Locate the cell with the specified text and output its (X, Y) center coordinate. 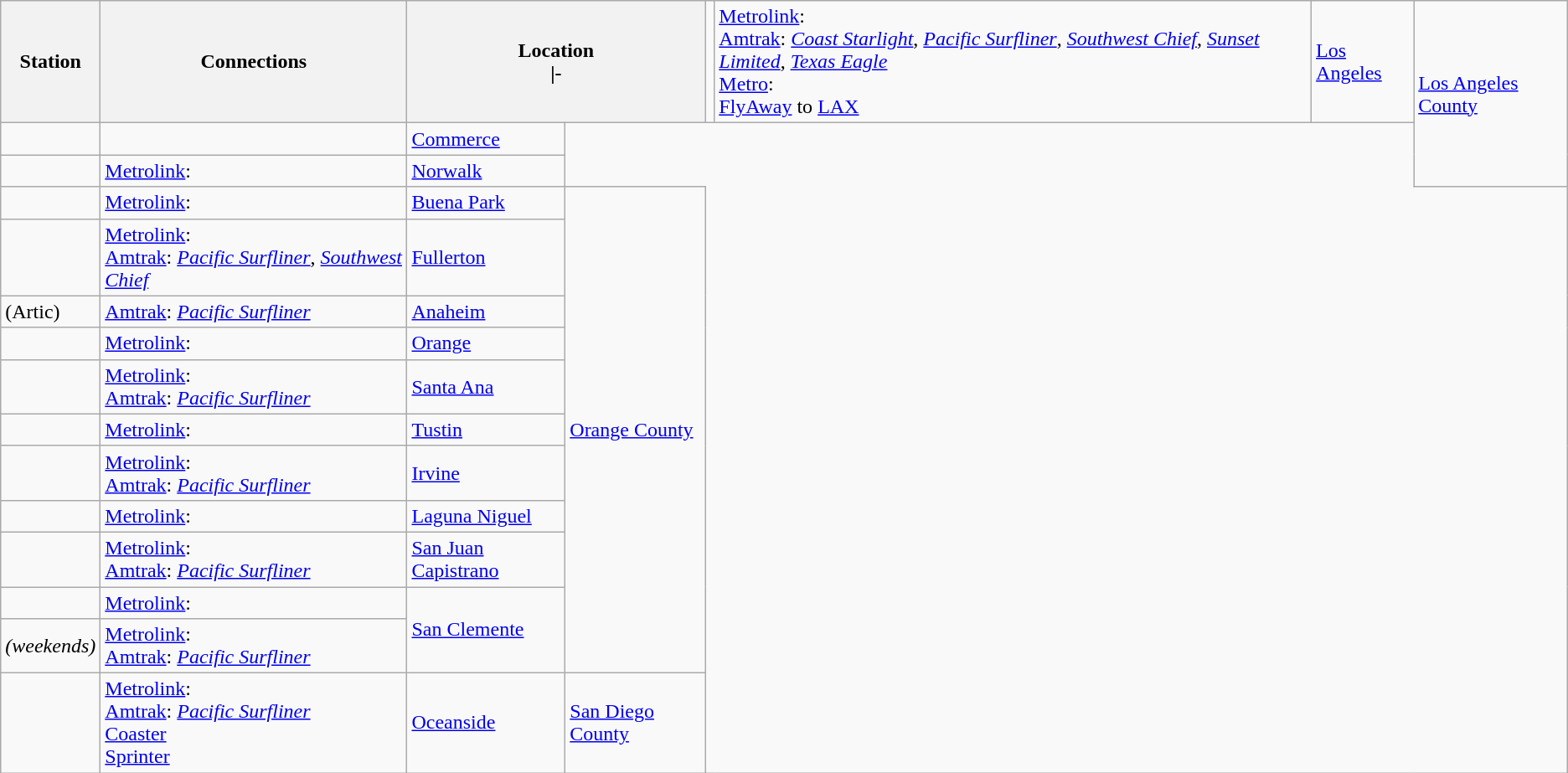
Amtrak: Pacific Surfliner (254, 312)
Metrolink: Amtrak: Pacific Surfliner, Southwest Chief (254, 257)
Oceanside (486, 724)
San Juan Capistrano (486, 559)
Commerce (486, 139)
(weekends) (50, 647)
Orange (486, 343)
San Diego County (635, 724)
Fullerton (486, 257)
Metrolink: Amtrak: Coast Starlight, Pacific Surfliner, Southwest Chief, Sunset Limited, Texas Eagle Metro: FlyAway to LAX (1014, 62)
Buena Park (486, 203)
Santa Ana (486, 387)
Anaheim (486, 312)
Station (50, 62)
Connections (254, 62)
(Artic) (50, 312)
Los Angeles (1363, 62)
San Clemente (486, 630)
Metrolink: Amtrak: Pacific Surfliner Coaster Sprinter (254, 724)
Location|- (556, 62)
Tustin (486, 430)
Irvine (486, 472)
Norwalk (486, 171)
Los Angeles County (1491, 94)
Laguna Niguel (486, 516)
Orange County (635, 430)
